Detect which cell encompasses the target text, then output its (x, y) center coordinate. 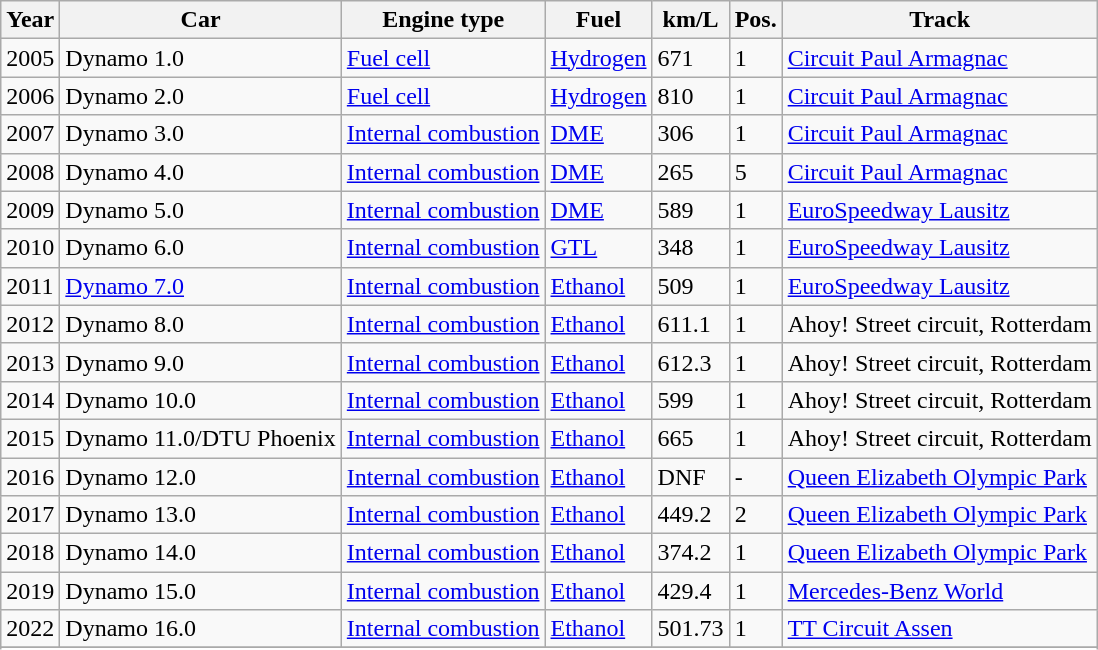
Dynamo 12.0 (200, 477)
Dynamo 9.0 (200, 362)
265 (690, 172)
2005 (30, 58)
Dynamo 8.0 (200, 324)
Pos. (756, 20)
374.2 (690, 553)
2006 (30, 96)
Track (940, 20)
DNF (690, 477)
665 (690, 438)
Dynamo 1.0 (200, 58)
509 (690, 286)
449.2 (690, 515)
599 (690, 400)
2022 (30, 629)
2012 (30, 324)
810 (690, 96)
2013 (30, 362)
2016 (30, 477)
2010 (30, 248)
Dynamo 16.0 (200, 629)
611.1 (690, 324)
Dynamo 3.0 (200, 134)
Engine type (443, 20)
5 (756, 172)
501.73 (690, 629)
Dynamo 4.0 (200, 172)
Dynamo 10.0 (200, 400)
2009 (30, 210)
2015 (30, 438)
Fuel (598, 20)
2018 (30, 553)
Dynamo 5.0 (200, 210)
- (756, 477)
671 (690, 58)
2 (756, 515)
2017 (30, 515)
GTL (598, 248)
TT Circuit Assen (940, 629)
Year (30, 20)
348 (690, 248)
Mercedes-Benz World (940, 591)
Dynamo 11.0/DTU Phoenix (200, 438)
306 (690, 134)
Car (200, 20)
2014 (30, 400)
2019 (30, 591)
Dynamo 15.0 (200, 591)
Dynamo 14.0 (200, 553)
612.3 (690, 362)
589 (690, 210)
Dynamo 13.0 (200, 515)
Dynamo 7.0 (200, 286)
429.4 (690, 591)
Dynamo 2.0 (200, 96)
2007 (30, 134)
Dynamo 6.0 (200, 248)
2008 (30, 172)
2011 (30, 286)
km/L (690, 20)
